Return the (X, Y) coordinate for the center point of the cell that contains the specified text.  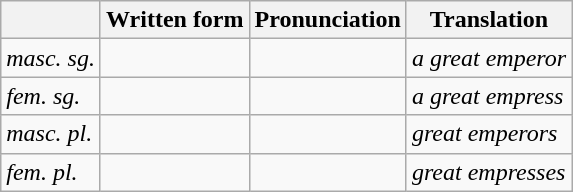
fem. sg. (51, 96)
a great empress (488, 96)
masc. pl. (51, 134)
Pronunciation (328, 20)
fem. pl. (51, 172)
masc. sg. (51, 58)
great empresses (488, 172)
a great emperor (488, 58)
Translation (488, 20)
Written form (174, 20)
great emperors (488, 134)
